Locate the cell with the specified text and output its (x, y) center coordinate. 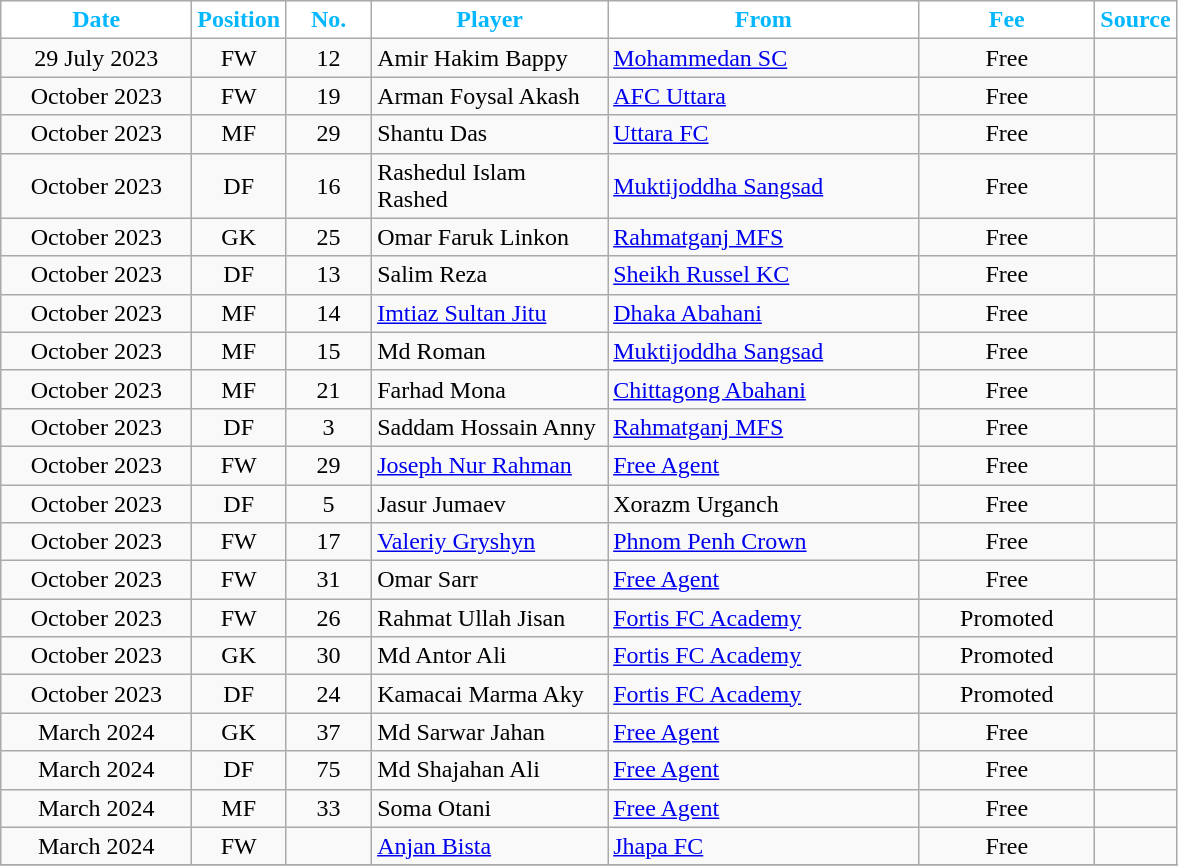
Arman Foysal Akash (490, 96)
12 (329, 58)
3 (329, 427)
Farhad Mona (490, 389)
Md Shajahan Ali (490, 770)
Position (239, 20)
Md Antor Ali (490, 656)
5 (329, 503)
33 (329, 808)
AFC Uttara (764, 96)
From (764, 20)
30 (329, 656)
17 (329, 542)
Valeriy Gryshyn (490, 542)
No. (329, 20)
Md Sarwar Jahan (490, 732)
Chittagong Abahani (764, 389)
Date (96, 20)
Saddam Hossain Anny (490, 427)
Salim Reza (490, 275)
Mohammedan SC (764, 58)
15 (329, 351)
Xorazm Urganch (764, 503)
14 (329, 313)
Soma Otani (490, 808)
Imtiaz Sultan Jitu (490, 313)
Kamacai Marma Aky (490, 694)
Sheikh Russel KC (764, 275)
Rashedul Islam Rashed (490, 186)
29 July 2023 (96, 58)
Anjan Bista (490, 846)
Omar Faruk Linkon (490, 237)
24 (329, 694)
21 (329, 389)
37 (329, 732)
Omar Sarr (490, 580)
19 (329, 96)
Player (490, 20)
Joseph Nur Rahman (490, 465)
Rahmat Ullah Jisan (490, 618)
Jhapa FC (764, 846)
Jasur Jumaev (490, 503)
Dhaka Abahani (764, 313)
16 (329, 186)
Md Roman (490, 351)
Uttara FC (764, 134)
Amir Hakim Bappy (490, 58)
31 (329, 580)
Phnom Penh Crown (764, 542)
Source (1136, 20)
Fee (1007, 20)
Shantu Das (490, 134)
13 (329, 275)
75 (329, 770)
25 (329, 237)
26 (329, 618)
